Scan for the cell matching the given text and deliver its [x, y] coordinate at center. 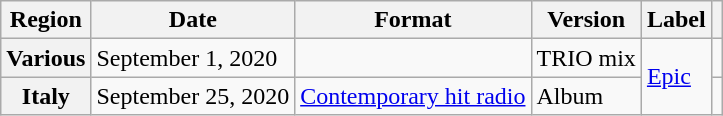
September 1, 2020 [193, 58]
Various [46, 58]
Epic [676, 77]
Format [413, 20]
Contemporary hit radio [413, 96]
TRIO mix [586, 58]
Version [586, 20]
Date [193, 20]
Region [46, 20]
September 25, 2020 [193, 96]
Italy [46, 96]
Label [676, 20]
Album [586, 96]
